Scan for the cell matching the given text and deliver its (X, Y) coordinate at center. 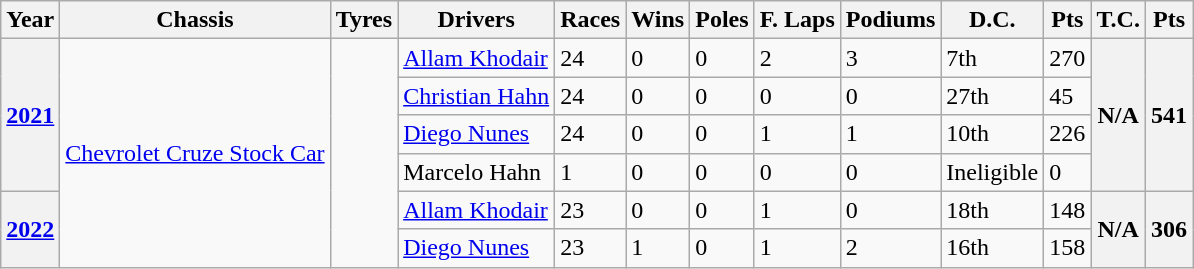
T.C. (1118, 20)
D.C. (992, 20)
2022 (30, 229)
Tyres (364, 20)
Poles (722, 20)
270 (1068, 58)
16th (992, 248)
Chevrolet Cruze Stock Car (195, 153)
2021 (30, 115)
226 (1068, 134)
Chassis (195, 20)
541 (1168, 115)
Marcelo Hahn (476, 172)
148 (1068, 210)
Races (590, 20)
3 (890, 58)
F. Laps (797, 20)
306 (1168, 229)
Ineligible (992, 172)
Podiums (890, 20)
158 (1068, 248)
Christian Hahn (476, 96)
18th (992, 210)
27th (992, 96)
Wins (658, 20)
Drivers (476, 20)
7th (992, 58)
10th (992, 134)
45 (1068, 96)
Year (30, 20)
